Return (X, Y) of the center of cell containing provided text 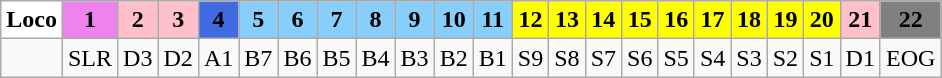
3 (178, 20)
22 (910, 20)
11 (492, 20)
S8 (567, 58)
20 (822, 20)
2 (138, 20)
B3 (414, 58)
8 (376, 20)
S4 (712, 58)
6 (298, 20)
S7 (603, 58)
S9 (530, 58)
4 (218, 20)
S2 (785, 58)
13 (567, 20)
12 (530, 20)
S5 (676, 58)
Loco (32, 20)
7 (336, 20)
14 (603, 20)
5 (258, 20)
S6 (640, 58)
S1 (822, 58)
B4 (376, 58)
B2 (454, 58)
18 (749, 20)
1 (90, 20)
B1 (492, 58)
B7 (258, 58)
B5 (336, 58)
A1 (218, 58)
9 (414, 20)
17 (712, 20)
21 (860, 20)
D3 (138, 58)
16 (676, 20)
SLR (90, 58)
D2 (178, 58)
D1 (860, 58)
S3 (749, 58)
10 (454, 20)
EOG (910, 58)
19 (785, 20)
15 (640, 20)
B6 (298, 58)
